Determine the (x, y) coordinate at the center of the cell enclosing the given text.  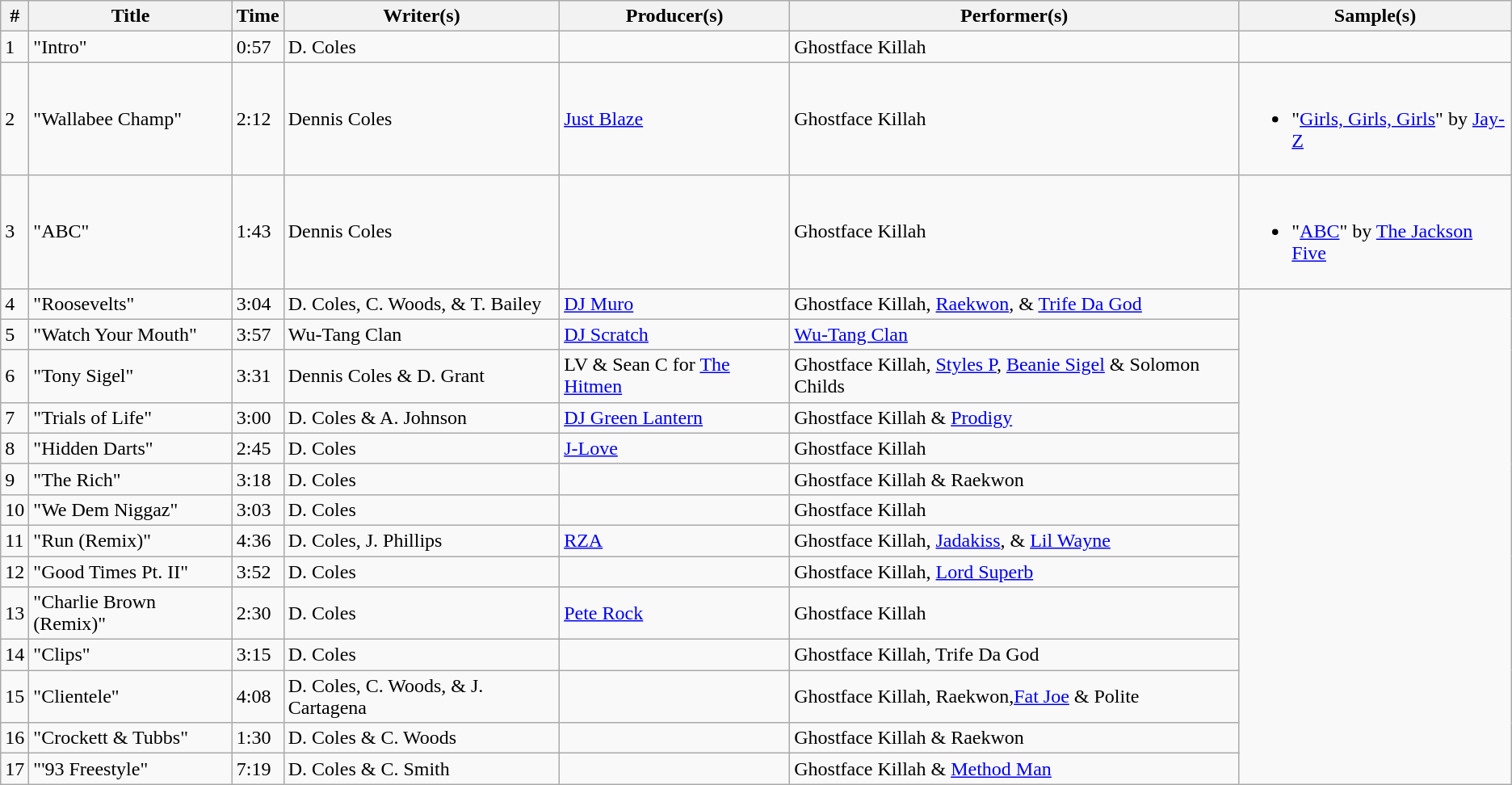
2:12 (258, 119)
9 (15, 479)
10 (15, 510)
Producer(s) (675, 16)
"Tony Sigel" (131, 376)
"Run (Remix)" (131, 540)
1:30 (258, 738)
"Clientele" (131, 696)
LV & Sean C for The Hitmen (675, 376)
"Charlie Brown (Remix)" (131, 614)
D. Coles, J. Phillips (422, 540)
Time (258, 16)
1:43 (258, 232)
0:57 (258, 47)
Just Blaze (675, 119)
Ghostface Killah, Raekwon, & Trife Da God (1014, 304)
D. Coles, C. Woods, & T. Bailey (422, 304)
3:18 (258, 479)
2 (15, 119)
3 (15, 232)
3:03 (258, 510)
D. Coles, C. Woods, & J. Cartagena (422, 696)
Sample(s) (1375, 16)
7 (15, 418)
1 (15, 47)
J-Love (675, 448)
8 (15, 448)
"Clips" (131, 655)
12 (15, 571)
"Good Times Pt. II" (131, 571)
"Roosevelts" (131, 304)
Ghostface Killah & Method Man (1014, 769)
11 (15, 540)
"We Dem Niggaz" (131, 510)
3:00 (258, 418)
"The Rich" (131, 479)
7:19 (258, 769)
4:36 (258, 540)
17 (15, 769)
# (15, 16)
Ghostface Killah, Lord Superb (1014, 571)
6 (15, 376)
"Watch Your Mouth" (131, 334)
DJ Green Lantern (675, 418)
2:30 (258, 614)
3:31 (258, 376)
3:15 (258, 655)
15 (15, 696)
"Wallabee Champ" (131, 119)
D. Coles & A. Johnson (422, 418)
D. Coles & C. Smith (422, 769)
Pete Rock (675, 614)
4:08 (258, 696)
"'93 Freestyle" (131, 769)
3:04 (258, 304)
5 (15, 334)
Writer(s) (422, 16)
Ghostface Killah, Styles P, Beanie Sigel & Solomon Childs (1014, 376)
"Girls, Girls, Girls" by Jay-Z (1375, 119)
DJ Scratch (675, 334)
Ghostface Killah, Raekwon,Fat Joe & Polite (1014, 696)
"Hidden Darts" (131, 448)
4 (15, 304)
16 (15, 738)
14 (15, 655)
13 (15, 614)
"ABC" by The Jackson Five (1375, 232)
"Intro" (131, 47)
Title (131, 16)
Ghostface Killah & Prodigy (1014, 418)
"Crockett & Tubbs" (131, 738)
D. Coles & C. Woods (422, 738)
"Trials of Life" (131, 418)
2:45 (258, 448)
RZA (675, 540)
"ABC" (131, 232)
Dennis Coles & D. Grant (422, 376)
Performer(s) (1014, 16)
DJ Muro (675, 304)
3:52 (258, 571)
3:57 (258, 334)
Ghostface Killah, Jadakiss, & Lil Wayne (1014, 540)
Ghostface Killah, Trife Da God (1014, 655)
